Return [X, Y] of the center of cell containing provided text 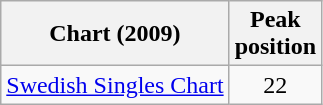
22 [275, 85]
Peakposition [275, 34]
Swedish Singles Chart [115, 85]
Chart (2009) [115, 34]
